From the cell containing the given text, extract its center point as [X, Y] coordinate. 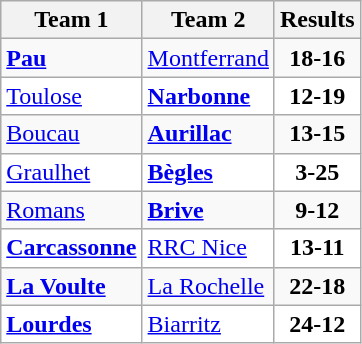
La Rochelle [208, 286]
13-11 [317, 248]
Aurillac [208, 134]
Biarritz [208, 324]
18-16 [317, 58]
13-15 [317, 134]
Graulhet [72, 172]
Toulose [72, 96]
Lourdes [72, 324]
La Voulte [72, 286]
Narbonne [208, 96]
Pau [72, 58]
Bègles [208, 172]
RRC Nice [208, 248]
Results [317, 20]
12-19 [317, 96]
Carcassonne [72, 248]
Brive [208, 210]
9-12 [317, 210]
Romans [72, 210]
Team 1 [72, 20]
Boucau [72, 134]
Team 2 [208, 20]
3-25 [317, 172]
Montferrand [208, 58]
24-12 [317, 324]
22-18 [317, 286]
